Output the (X, Y) coordinate of the center of the cell containing the given text.  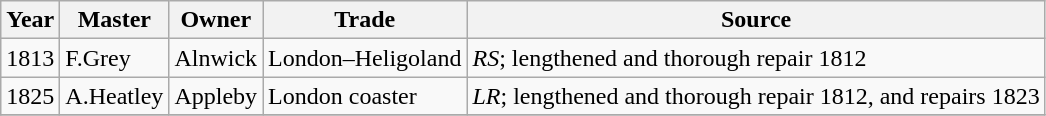
1813 (30, 58)
Owner (216, 20)
F.Grey (114, 58)
London coaster (365, 96)
Appleby (216, 96)
RS; lengthened and thorough repair 1812 (756, 58)
London–Heligoland (365, 58)
1825 (30, 96)
Trade (365, 20)
A.Heatley (114, 96)
Master (114, 20)
LR; lengthened and thorough repair 1812, and repairs 1823 (756, 96)
Source (756, 20)
Alnwick (216, 58)
Year (30, 20)
